Identify which cell holds the provided text, then report its (X, Y) central coordinate. 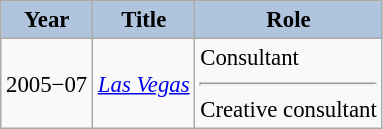
2005−07 (47, 84)
Title (144, 20)
Year (47, 20)
Las Vegas (144, 84)
Role (288, 20)
ConsultantCreative consultant (288, 84)
